From the cell containing the given text, extract its center point as [X, Y] coordinate. 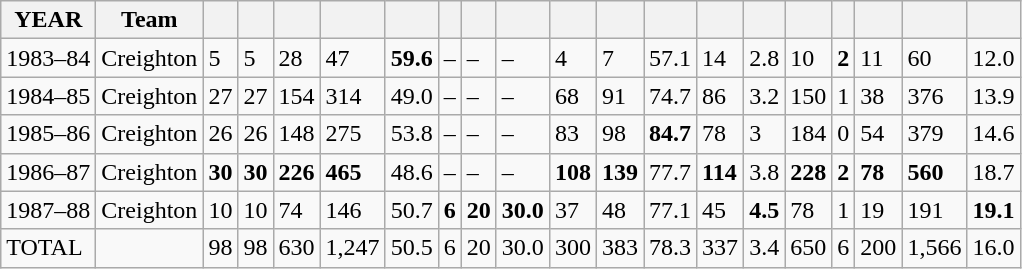
78.3 [670, 248]
86 [720, 96]
14.6 [994, 134]
1985–86 [48, 134]
45 [720, 210]
0 [844, 134]
53.8 [412, 134]
146 [352, 210]
16.0 [994, 248]
19.1 [994, 210]
77.1 [670, 210]
376 [934, 96]
19 [878, 210]
1986–87 [48, 172]
228 [808, 172]
YEAR [48, 20]
2.8 [764, 58]
12.0 [994, 58]
Team [150, 20]
154 [296, 96]
47 [352, 58]
50.5 [412, 248]
37 [572, 210]
3.4 [764, 248]
108 [572, 172]
59.6 [412, 58]
1984–85 [48, 96]
1,247 [352, 248]
337 [720, 248]
57.1 [670, 58]
28 [296, 58]
184 [808, 134]
465 [352, 172]
13.9 [994, 96]
74 [296, 210]
4 [572, 58]
TOTAL [48, 248]
4.5 [764, 210]
49.0 [412, 96]
74.7 [670, 96]
3.2 [764, 96]
68 [572, 96]
226 [296, 172]
48.6 [412, 172]
379 [934, 134]
77.7 [670, 172]
50.7 [412, 210]
60 [934, 58]
314 [352, 96]
1983–84 [48, 58]
560 [934, 172]
630 [296, 248]
14 [720, 58]
650 [808, 248]
54 [878, 134]
200 [878, 248]
1987–88 [48, 210]
18.7 [994, 172]
3 [764, 134]
191 [934, 210]
91 [620, 96]
150 [808, 96]
300 [572, 248]
114 [720, 172]
48 [620, 210]
148 [296, 134]
83 [572, 134]
3.8 [764, 172]
38 [878, 96]
275 [352, 134]
84.7 [670, 134]
11 [878, 58]
1,566 [934, 248]
383 [620, 248]
139 [620, 172]
7 [620, 58]
